Find where the given text appears and provide that cell's center as [x, y] coordinate. 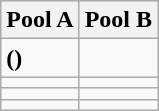
Pool B [118, 20]
Pool A [40, 20]
() [40, 58]
